Pinpoint the cell where the given text exists, returning its [X, Y] midpoint coordinate. 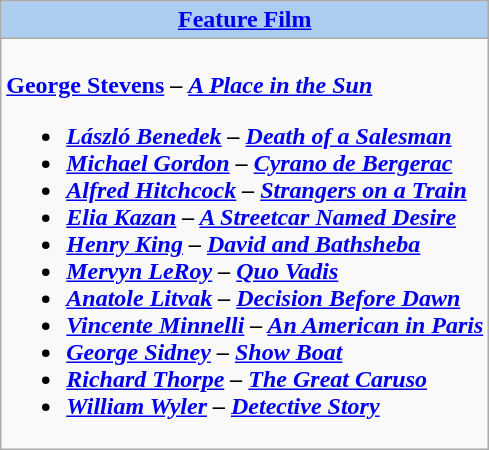
Feature Film [245, 20]
